Provide the [x, y] coordinate of the cell's center where the given text is located.  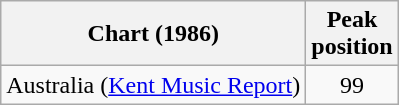
Chart (1986) [154, 34]
Peakposition [352, 34]
Australia (Kent Music Report) [154, 85]
99 [352, 85]
